Return the (X, Y) coordinate for the center point of the cell that contains the specified text.  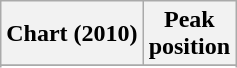
Chart (2010) (72, 34)
Peakposition (189, 34)
